Provide the (x, y) coordinate of the cell's center where the given text is located.  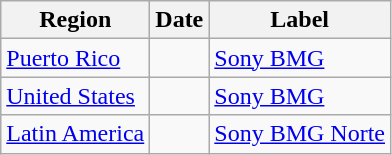
Latin America (76, 134)
Date (180, 20)
Puerto Rico (76, 58)
United States (76, 96)
Label (300, 20)
Region (76, 20)
Sony BMG Norte (300, 134)
